Pinpoint the cell where the given text exists, returning its (x, y) midpoint coordinate. 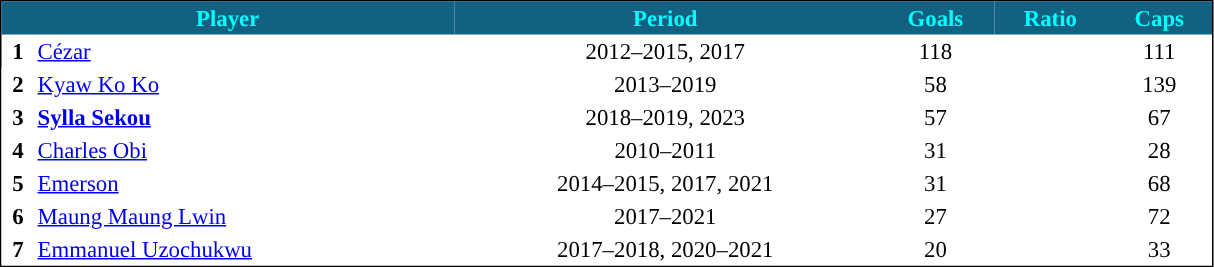
6 (18, 216)
58 (936, 84)
Emmanuel Uzochukwu (244, 250)
2018–2019, 2023 (666, 118)
20 (936, 250)
Ratio (1050, 18)
27 (936, 216)
28 (1160, 150)
2017–2021 (666, 216)
Period (666, 18)
Goals (936, 18)
2014–2015, 2017, 2021 (666, 184)
57 (936, 118)
Sylla Sekou (244, 118)
67 (1160, 118)
Caps (1160, 18)
2017–2018, 2020–2021 (666, 250)
72 (1160, 216)
Maung Maung Lwin (244, 216)
Cézar (244, 52)
Kyaw Ko Ko (244, 84)
111 (1160, 52)
33 (1160, 250)
68 (1160, 184)
5 (18, 184)
Emerson (244, 184)
2012–2015, 2017 (666, 52)
139 (1160, 84)
118 (936, 52)
2013–2019 (666, 84)
Player (228, 18)
1 (18, 52)
3 (18, 118)
2010–2011 (666, 150)
2 (18, 84)
7 (18, 250)
4 (18, 150)
Charles Obi (244, 150)
